From the cell containing the given text, extract its center point as [x, y] coordinate. 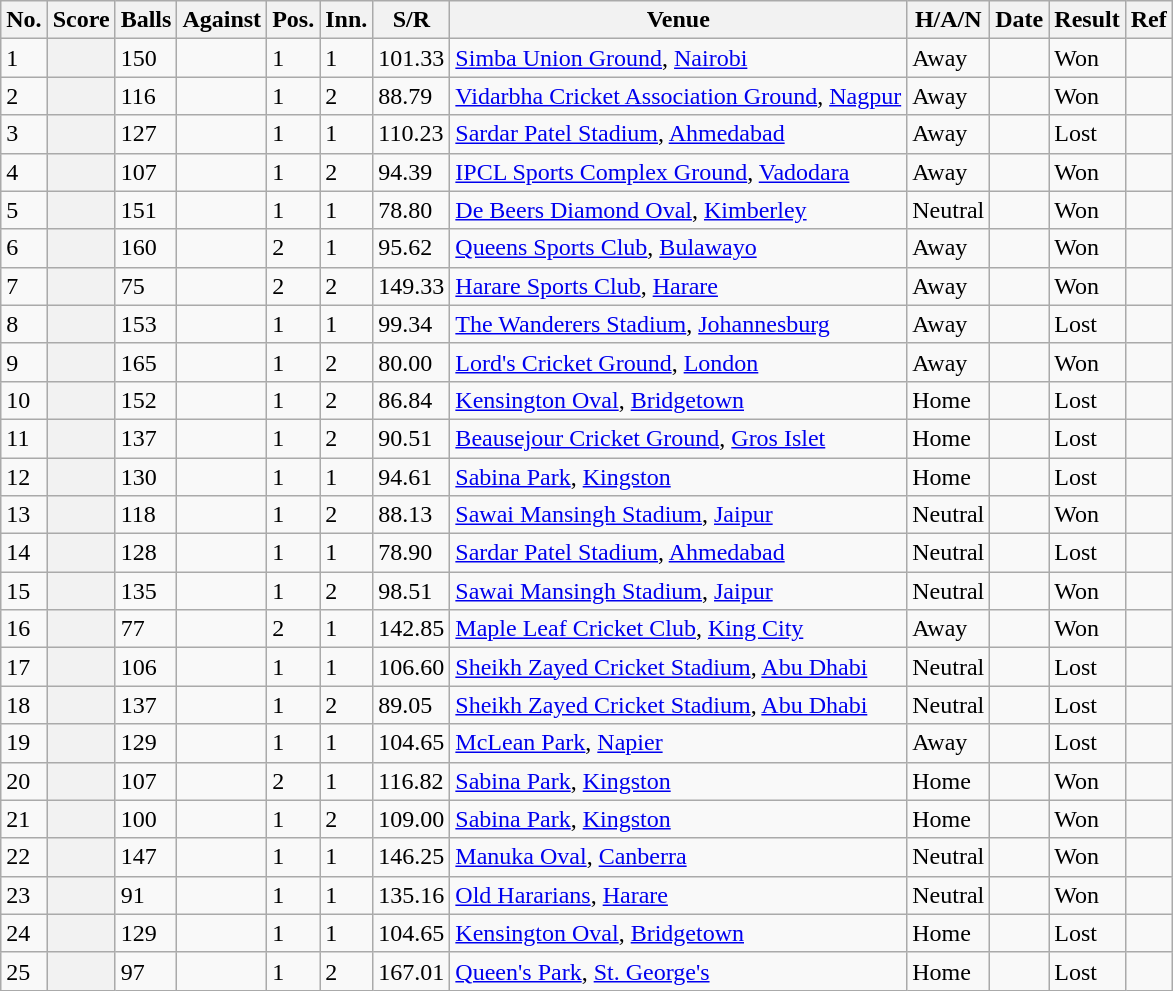
118 [146, 515]
80.00 [412, 362]
Score [81, 20]
23 [24, 895]
97 [146, 971]
7 [24, 286]
Beausejour Cricket Ground, Gros Islet [678, 438]
86.84 [412, 400]
S/R [412, 20]
12 [24, 477]
22 [24, 857]
Manuka Oval, Canberra [678, 857]
150 [146, 58]
Pos. [294, 20]
Ref [1148, 20]
110.23 [412, 134]
95.62 [412, 248]
Harare Sports Club, Harare [678, 286]
Queen's Park, St. George's [678, 971]
106.60 [412, 667]
McLean Park, Napier [678, 743]
Old Hararians, Harare [678, 895]
8 [24, 324]
167.01 [412, 971]
116.82 [412, 781]
109.00 [412, 819]
10 [24, 400]
IPCL Sports Complex Ground, Vadodara [678, 172]
21 [24, 819]
Balls [146, 20]
88.13 [412, 515]
89.05 [412, 705]
9 [24, 362]
116 [146, 96]
25 [24, 971]
H/A/N [948, 20]
3 [24, 134]
146.25 [412, 857]
147 [146, 857]
99.34 [412, 324]
Date [1020, 20]
4 [24, 172]
106 [146, 667]
98.51 [412, 591]
15 [24, 591]
135 [146, 591]
165 [146, 362]
Simba Union Ground, Nairobi [678, 58]
14 [24, 553]
Result [1087, 20]
101.33 [412, 58]
135.16 [412, 895]
94.39 [412, 172]
75 [146, 286]
Maple Leaf Cricket Club, King City [678, 629]
152 [146, 400]
142.85 [412, 629]
19 [24, 743]
The Wanderers Stadium, Johannesburg [678, 324]
77 [146, 629]
17 [24, 667]
Against [222, 20]
Inn. [346, 20]
160 [146, 248]
100 [146, 819]
90.51 [412, 438]
Venue [678, 20]
91 [146, 895]
Vidarbha Cricket Association Ground, Nagpur [678, 96]
130 [146, 477]
78.80 [412, 210]
94.61 [412, 477]
24 [24, 933]
149.33 [412, 286]
De Beers Diamond Oval, Kimberley [678, 210]
16 [24, 629]
127 [146, 134]
128 [146, 553]
20 [24, 781]
5 [24, 210]
Queens Sports Club, Bulawayo [678, 248]
11 [24, 438]
78.90 [412, 553]
151 [146, 210]
88.79 [412, 96]
No. [24, 20]
153 [146, 324]
Lord's Cricket Ground, London [678, 362]
6 [24, 248]
13 [24, 515]
18 [24, 705]
